Find where the given text appears and provide that cell's center as [X, Y] coordinate. 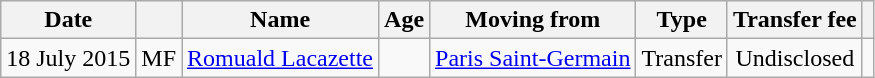
Name [280, 20]
Romuald Lacazette [280, 58]
Moving from [533, 20]
Date [68, 20]
18 July 2015 [68, 58]
Paris Saint-Germain [533, 58]
Transfer fee [794, 20]
Undisclosed [794, 58]
MF [159, 58]
Transfer [682, 58]
Type [682, 20]
Age [404, 20]
